Return [X, Y] of the center of cell containing provided text 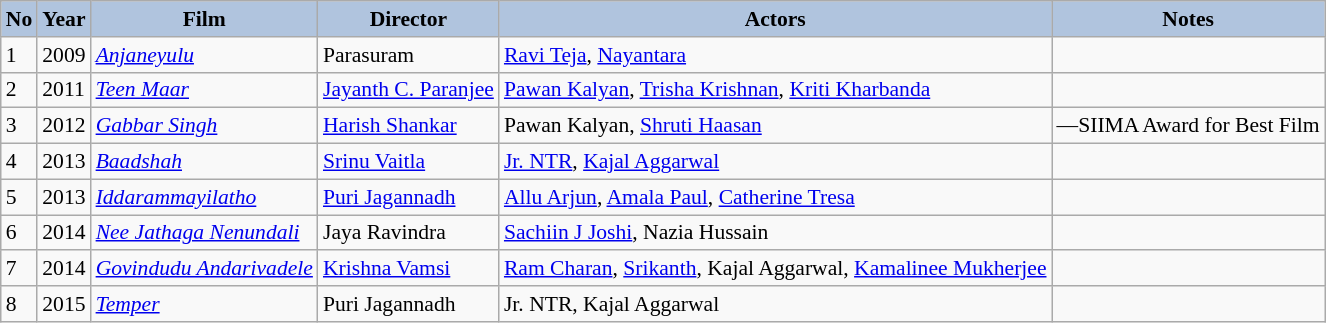
2012 [64, 126]
4 [20, 162]
Ram Charan, Srikanth, Kajal Aggarwal, Kamalinee Mukherjee [776, 269]
Pawan Kalyan, Trisha Krishnan, Kriti Kharbanda [776, 90]
8 [20, 304]
7 [20, 269]
Iddarammayilatho [204, 197]
Temper [204, 304]
Pawan Kalyan, Shruti Haasan [776, 126]
Harish Shankar [408, 126]
Baadshah [204, 162]
Actors [776, 19]
Govindudu Andarivadele [204, 269]
Sachiin J Joshi, Nazia Hussain [776, 233]
2009 [64, 55]
Srinu Vaitla [408, 162]
1 [20, 55]
Teen Maar [204, 90]
Krishna Vamsi [408, 269]
Parasuram [408, 55]
Gabbar Singh [204, 126]
—SIIMA Award for Best Film [1188, 126]
6 [20, 233]
Jaya Ravindra [408, 233]
No [20, 19]
Allu Arjun, Amala Paul, Catherine Tresa [776, 197]
Notes [1188, 19]
Anjaneyulu [204, 55]
2015 [64, 304]
Ravi Teja, Nayantara [776, 55]
2011 [64, 90]
Film [204, 19]
Director [408, 19]
2 [20, 90]
Year [64, 19]
5 [20, 197]
Jayanth C. Paranjee [408, 90]
Nee Jathaga Nenundali [204, 233]
3 [20, 126]
